Extract the (x, y) coordinate from the center of the cell holding the provided text.  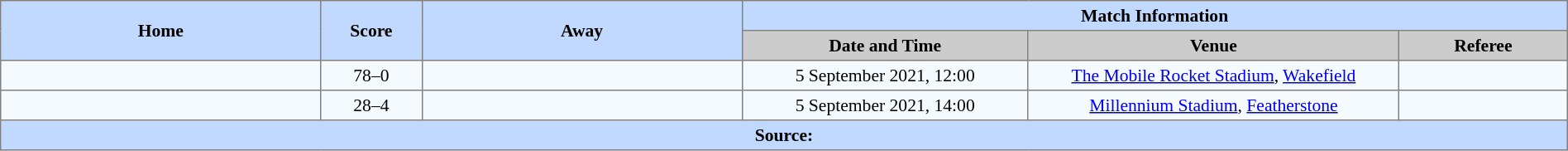
5 September 2021, 12:00 (885, 75)
Home (160, 31)
Source: (784, 135)
28–4 (371, 105)
Date and Time (885, 46)
78–0 (371, 75)
Referee (1483, 46)
Score (371, 31)
Venue (1213, 46)
The Mobile Rocket Stadium, Wakefield (1213, 75)
Away (582, 31)
Match Information (1154, 16)
Millennium Stadium, Featherstone (1213, 105)
5 September 2021, 14:00 (885, 105)
